Return (x, y) of the center of cell containing provided text 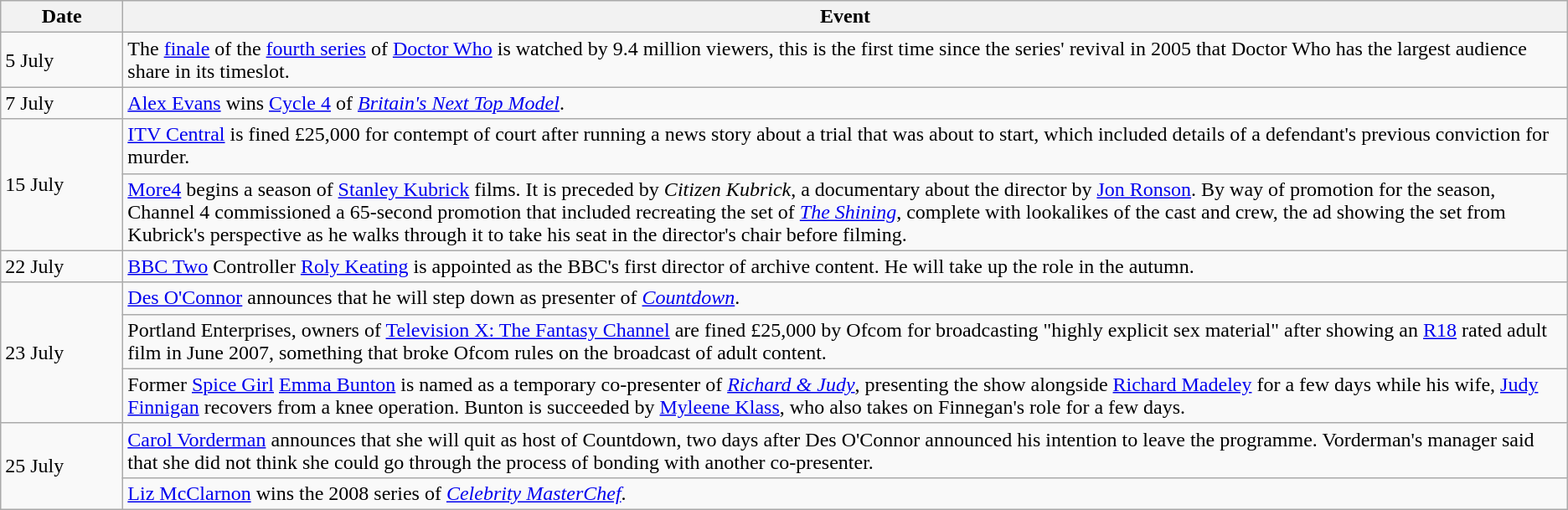
Event (845, 17)
Des O'Connor announces that he will step down as presenter of Countdown. (845, 298)
Date (62, 17)
Liz McClarnon wins the 2008 series of Celebrity MasterChef. (845, 493)
Alex Evans wins Cycle 4 of Britain's Next Top Model. (845, 103)
7 July (62, 103)
5 July (62, 60)
15 July (62, 184)
22 July (62, 266)
25 July (62, 466)
23 July (62, 353)
BBC Two Controller Roly Keating is appointed as the BBC's first director of archive content. He will take up the role in the autumn. (845, 266)
